Search for the cell housing the specified text and yield its [x, y] center coordinate. 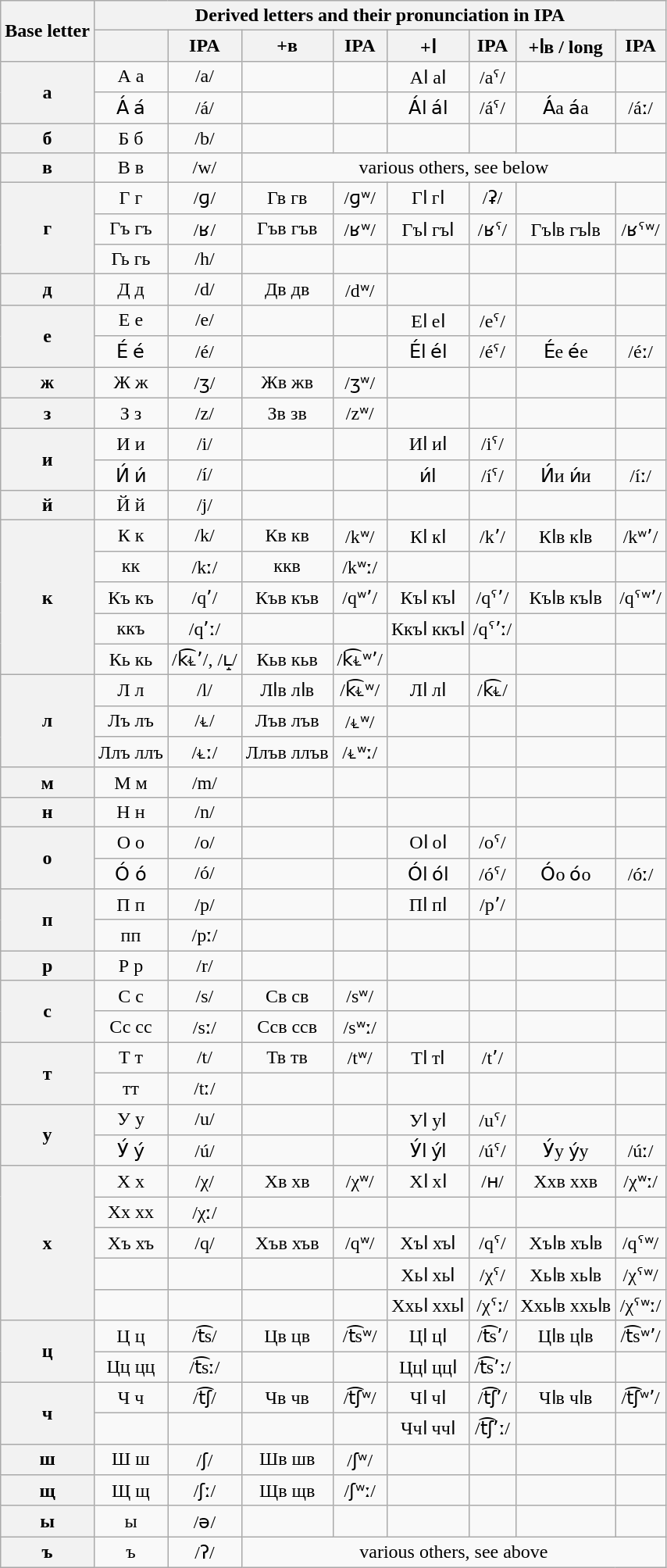
Гӏ гӏ [428, 198]
/qʼ/ [205, 598]
Ж ж [130, 383]
И и [130, 445]
Къӏв къӏв [565, 598]
/m/ [205, 782]
/k͡𝼄ʼ/, /ʟ̝/ [205, 659]
/χʷ/ [359, 1181]
/pʼ/ [492, 905]
/ʡ/ [492, 198]
/χ/ [205, 1181]
У́ у́ [130, 1151]
Ккъӏ ккъӏ [428, 628]
+ӏ [428, 46]
Ц ц [130, 1336]
/χˤ/ [492, 1274]
е [48, 336]
п [48, 920]
У́у у́у [565, 1151]
/t͡sʷʼ/ [640, 1336]
Иӏ иӏ [428, 445]
/ʁʷ/ [359, 229]
Чӏв чӏв [565, 1398]
ш [48, 1459]
/uˤ/ [492, 1120]
/qʷʼ/ [359, 598]
/t͡sʷ/ [359, 1336]
/n/ [205, 812]
Хъӏ хъӏ [428, 1243]
И́и и́и [565, 475]
/b/ [205, 138]
/𝼄ʷː/ [359, 752]
н [48, 812]
Хьӏ хьӏ [428, 1274]
А а [130, 77]
Р р [130, 966]
/dʷ/ [359, 290]
Къв къв [287, 598]
Е́ е́ [130, 352]
Ллъ ллъ [130, 752]
/á/ [205, 108]
/χˤʷ/ [640, 1274]
/w/ [205, 168]
Лъ лъ [130, 721]
Цв цв [287, 1336]
/oˤ/ [492, 842]
Къ къ [130, 598]
и́ӏ [428, 475]
К к [130, 536]
и [48, 459]
ккъ [130, 628]
/úˤ/ [492, 1151]
/t͡sː/ [205, 1367]
Кь кь [130, 659]
Кӏв кӏв [565, 536]
Кӏ кӏ [428, 536]
Хъв хъв [287, 1243]
/qˤʷʼ/ [640, 598]
И́ и́ [130, 475]
Гь гь [130, 259]
/qˤʼ/ [492, 598]
Е́е е́е [565, 352]
Лъв лъв [287, 721]
Шв шв [287, 1459]
с [48, 1011]
З з [130, 413]
Ххв ххв [565, 1181]
Е е [130, 320]
Е́ӏ е́ӏ [428, 352]
/χʷː/ [640, 1181]
пп [130, 935]
/sʷː/ [359, 1027]
/éˤ/ [492, 352]
/ʃʷ/ [359, 1459]
/k͡𝼄ʷʼ/ [359, 659]
П п [130, 905]
Св св [287, 996]
В в [130, 168]
/ʁˤʷ/ [640, 229]
/kː/ [205, 566]
/z/ [205, 413]
/t͡ʃʷʼ/ [640, 1398]
/íː/ [640, 475]
/áˤ/ [492, 108]
А́а а́а [565, 108]
Ч ч [130, 1398]
Еӏ еӏ [428, 320]
/óː/ [640, 873]
/t͡s/ [205, 1336]
/χˤː/ [492, 1305]
Ххьӏв ххьӏв [565, 1305]
Хх хх [130, 1213]
Base letter [48, 31]
Гъӏ гъӏ [428, 229]
/s/ [205, 996]
/eˤ/ [492, 320]
Аӏ аӏ [428, 77]
О́о о́о [565, 873]
/íˤ/ [492, 475]
б [48, 138]
/tʼ/ [492, 1058]
/kʷʼ/ [640, 536]
Х х [130, 1181]
Гъ гъ [130, 229]
Тӏ тӏ [428, 1058]
/pː/ [205, 935]
Ссв ссв [287, 1027]
/tː/ [205, 1088]
Ллъв ллъв [287, 752]
Къӏ къӏ [428, 598]
У у [130, 1120]
/í/ [205, 475]
/kʼ/ [492, 536]
/ú/ [205, 1151]
Лӏв лӏв [287, 691]
А́ӏ а́ӏ [428, 108]
/o/ [205, 842]
/k͡𝼄ʷ/ [359, 691]
/é/ [205, 352]
Чв чв [287, 1398]
Гъӏв гъӏв [565, 229]
Л л [130, 691]
+в [287, 46]
Цц цц [130, 1367]
а [48, 92]
/j/ [205, 505]
Пӏ пӏ [428, 905]
Щв щв [287, 1491]
/tʷ/ [359, 1058]
/χː/ [205, 1213]
Зв зв [287, 413]
Derived letters and their pronunciation in IPA [380, 16]
/t͡ʃ/ [205, 1398]
Ццӏ ццӏ [428, 1367]
у [48, 1134]
Кв кв [287, 536]
various others, see below [453, 168]
Жв жв [287, 383]
й [48, 505]
Цӏ цӏ [428, 1336]
Д д [130, 290]
/t͡sʼː/ [492, 1367]
/p/ [205, 905]
Хв хв [287, 1181]
к [48, 598]
л [48, 722]
х [48, 1243]
Дв дв [287, 290]
А́ а́ [130, 108]
Ххьӏ ххьӏ [428, 1305]
Й й [130, 505]
/q/ [205, 1243]
/sː/ [205, 1027]
/ɡ/ [205, 198]
/úː/ [640, 1151]
Т т [130, 1058]
/e/ [205, 320]
/ʜ/ [492, 1181]
/óˤ/ [492, 873]
Гв гв [287, 198]
г [48, 228]
ккв [287, 566]
Чӏ чӏ [428, 1398]
Б б [130, 138]
д [48, 290]
/l/ [205, 691]
т [48, 1073]
/t͡ʃʼ/ [492, 1398]
р [48, 966]
/d/ [205, 290]
/ɡʷ/ [359, 198]
С с [130, 996]
ж [48, 383]
/u/ [205, 1120]
Щ щ [130, 1491]
Н н [130, 812]
/qʼː/ [205, 628]
Хъ хъ [130, 1243]
Гъв гъв [287, 229]
/éː/ [640, 352]
Хъӏв хъӏв [565, 1243]
Г г [130, 198]
/iˤ/ [492, 445]
/r/ [205, 966]
/qˤʷ/ [640, 1243]
/áː/ [640, 108]
в [48, 168]
/k͡𝼄/ [492, 691]
/t/ [205, 1058]
/ə/ [205, 1521]
Ш ш [130, 1459]
/ó/ [205, 873]
М м [130, 782]
/ʔ/ [205, 1552]
/χˤʷː/ [640, 1305]
/ʃʷː/ [359, 1491]
/kʷ/ [359, 536]
тт [130, 1088]
/ʁˤ/ [492, 229]
/zʷ/ [359, 413]
О о [130, 842]
/t͡ʃʷ/ [359, 1398]
/kʷː/ [359, 566]
/sʷ/ [359, 996]
/𝼄/ [205, 721]
/aˤ/ [492, 77]
щ [48, 1491]
ч [48, 1413]
/ʒʷ/ [359, 383]
кк [130, 566]
/𝼄ː/ [205, 752]
Цӏв цӏв [565, 1336]
Тв тв [287, 1058]
/qˤ/ [492, 1243]
/ʁ/ [205, 229]
/t͡sʼ/ [492, 1336]
О́ӏ о́ӏ [428, 873]
/qˤʼː/ [492, 628]
Уӏ уӏ [428, 1120]
/a/ [205, 77]
+ӏв / long [565, 46]
Сс сс [130, 1027]
Хьӏв хьӏв [565, 1274]
/ʃː/ [205, 1491]
/k/ [205, 536]
Оӏ оӏ [428, 842]
Ччӏ ччӏ [428, 1429]
/i/ [205, 445]
/ʒ/ [205, 383]
/𝼄ʷ/ [359, 721]
О́ о́ [130, 873]
Кьв кьв [287, 659]
ц [48, 1352]
У́ӏ у́ӏ [428, 1151]
Хӏ хӏ [428, 1181]
о [48, 858]
/qʷ/ [359, 1243]
/t͡ʃʼː/ [492, 1429]
з [48, 413]
various others, see above [453, 1552]
Лӏ лӏ [428, 691]
м [48, 782]
/ʃ/ [205, 1459]
/h/ [205, 259]
